Capture the cell that displays the provided text and extract its [x, y] central coordinate. 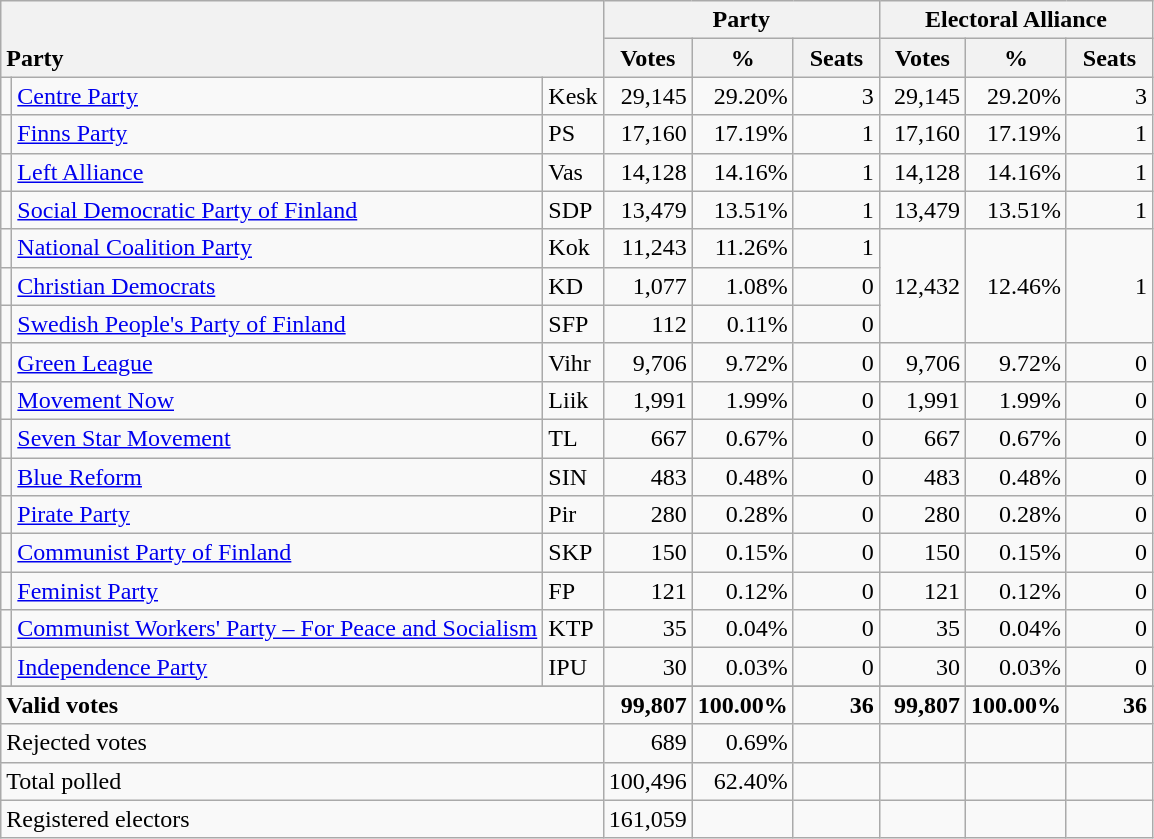
Centre Party [278, 96]
National Coalition Party [278, 248]
TL [573, 438]
IPU [573, 667]
KD [573, 286]
Liik [573, 400]
Registered electors [302, 819]
Green League [278, 362]
Social Democratic Party of Finland [278, 210]
Blue Reform [278, 477]
Movement Now [278, 400]
Pirate Party [278, 515]
0.69% [742, 743]
1,077 [648, 286]
Pir [573, 515]
12,432 [922, 286]
100,496 [648, 781]
PS [573, 134]
Kesk [573, 96]
161,059 [648, 819]
SKP [573, 553]
Finns Party [278, 134]
1.08% [742, 286]
0.11% [742, 324]
Valid votes [302, 705]
11,243 [648, 248]
Vihr [573, 362]
Christian Democrats [278, 286]
11.26% [742, 248]
62.40% [742, 781]
Rejected votes [302, 743]
689 [648, 743]
SIN [573, 477]
KTP [573, 629]
Kok [573, 248]
Communist Workers' Party – For Peace and Socialism [278, 629]
SDP [573, 210]
112 [648, 324]
Communist Party of Finland [278, 553]
Feminist Party [278, 591]
Electoral Alliance [1016, 20]
Vas [573, 172]
Total polled [302, 781]
Independence Party [278, 667]
FP [573, 591]
Swedish People's Party of Finland [278, 324]
Seven Star Movement [278, 438]
Left Alliance [278, 172]
SFP [573, 324]
12.46% [1016, 286]
